Find where the given text appears and provide that cell's center as [x, y] coordinate. 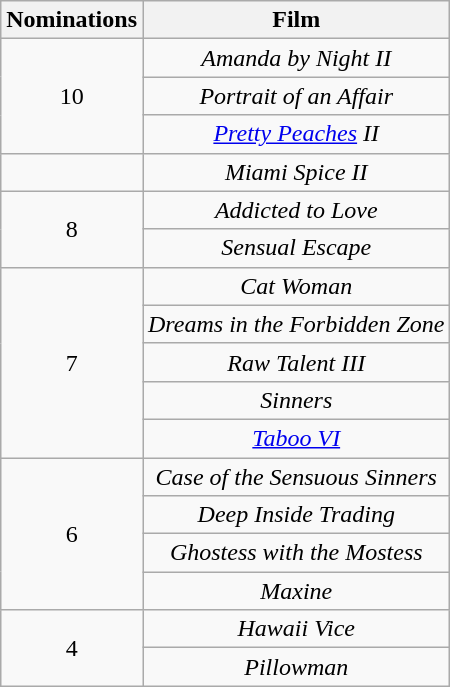
Amanda by Night II [296, 58]
Pretty Peaches II [296, 134]
7 [72, 362]
Nominations [72, 20]
Hawaii Vice [296, 629]
Taboo VI [296, 438]
Portrait of an Affair [296, 96]
Ghostess with the Mostess [296, 553]
Sensual Escape [296, 248]
8 [72, 229]
Sinners [296, 400]
Pillowman [296, 667]
Case of the Sensuous Sinners [296, 477]
Miami Spice II [296, 172]
Film [296, 20]
Deep Inside Trading [296, 515]
10 [72, 96]
Addicted to Love [296, 210]
Cat Woman [296, 286]
4 [72, 648]
6 [72, 534]
Raw Talent III [296, 362]
Dreams in the Forbidden Zone [296, 324]
Maxine [296, 591]
